Return the [x, y] coordinate for the center point of the cell that contains the specified text.  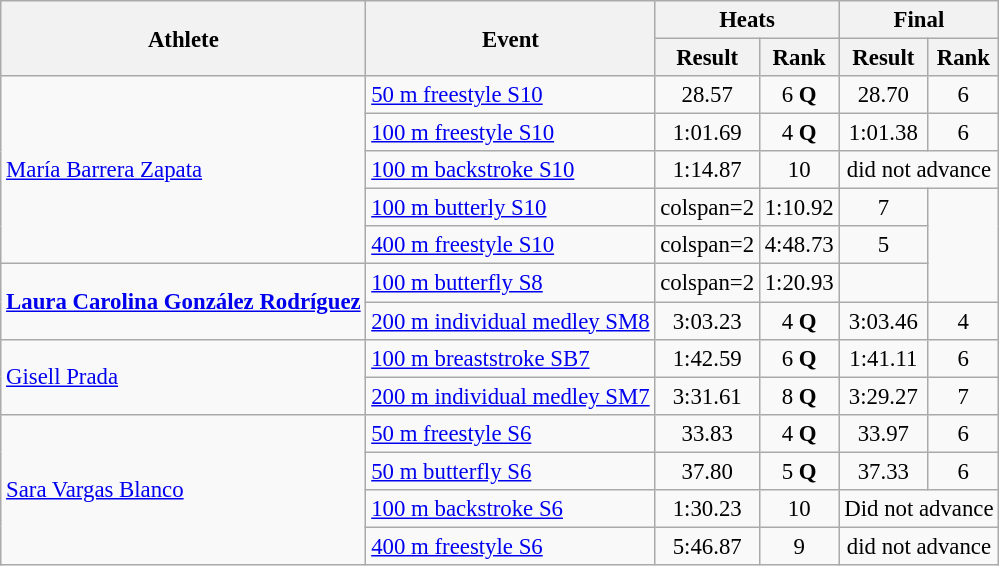
50 m freestyle S10 [510, 95]
50 m butterfly S6 [510, 471]
1:10.92 [799, 208]
37.33 [884, 471]
200 m individual medley SM8 [510, 321]
33.97 [884, 433]
28.70 [884, 95]
Gisell Prada [184, 376]
100 m butterfly S8 [510, 283]
María Barrera Zapata [184, 170]
3:03.46 [884, 321]
Athlete [184, 38]
Event [510, 38]
100 m backstroke S10 [510, 170]
Did not advance [919, 509]
3:29.27 [884, 396]
100 m freestyle S10 [510, 133]
1:01.38 [884, 133]
50 m freestyle S6 [510, 433]
1:01.69 [707, 133]
4:48.73 [799, 245]
9 [799, 546]
5 [884, 245]
100 m backstroke S6 [510, 509]
400 m freestyle S10 [510, 245]
200 m individual medley SM7 [510, 396]
5:46.87 [707, 546]
3:03.23 [707, 321]
Heats [747, 20]
8 Q [799, 396]
1:41.11 [884, 358]
1:20.93 [799, 283]
4 [964, 321]
33.83 [707, 433]
Laura Carolina González Rodríguez [184, 302]
Final [919, 20]
1:14.87 [707, 170]
Sara Vargas Blanco [184, 489]
5 Q [799, 471]
37.80 [707, 471]
100 m butterly S10 [510, 208]
1:42.59 [707, 358]
100 m breaststroke SB7 [510, 358]
400 m freestyle S6 [510, 546]
28.57 [707, 95]
3:31.61 [707, 396]
1:30.23 [707, 509]
